Provide the (X, Y) coordinate of the cell's center where the given text is located.  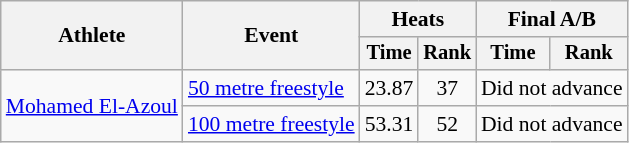
53.31 (390, 124)
23.87 (390, 88)
100 metre freestyle (272, 124)
Heats (418, 19)
Event (272, 36)
Mohamed El-Azoul (92, 106)
37 (447, 88)
52 (447, 124)
50 metre freestyle (272, 88)
Final A/B (552, 19)
Athlete (92, 36)
